Detect which cell encompasses the target text, then output its (X, Y) center coordinate. 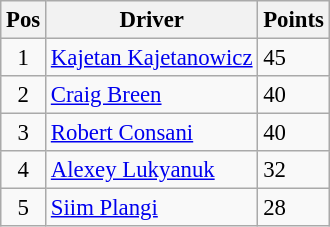
Robert Consani (152, 133)
Siim Plangi (152, 208)
5 (24, 208)
Driver (152, 20)
Alexey Lukyanuk (152, 170)
1 (24, 58)
28 (294, 208)
3 (24, 133)
Points (294, 20)
45 (294, 58)
Craig Breen (152, 95)
Kajetan Kajetanowicz (152, 58)
Pos (24, 20)
2 (24, 95)
4 (24, 170)
32 (294, 170)
